Return [X, Y] of the center of cell containing provided text 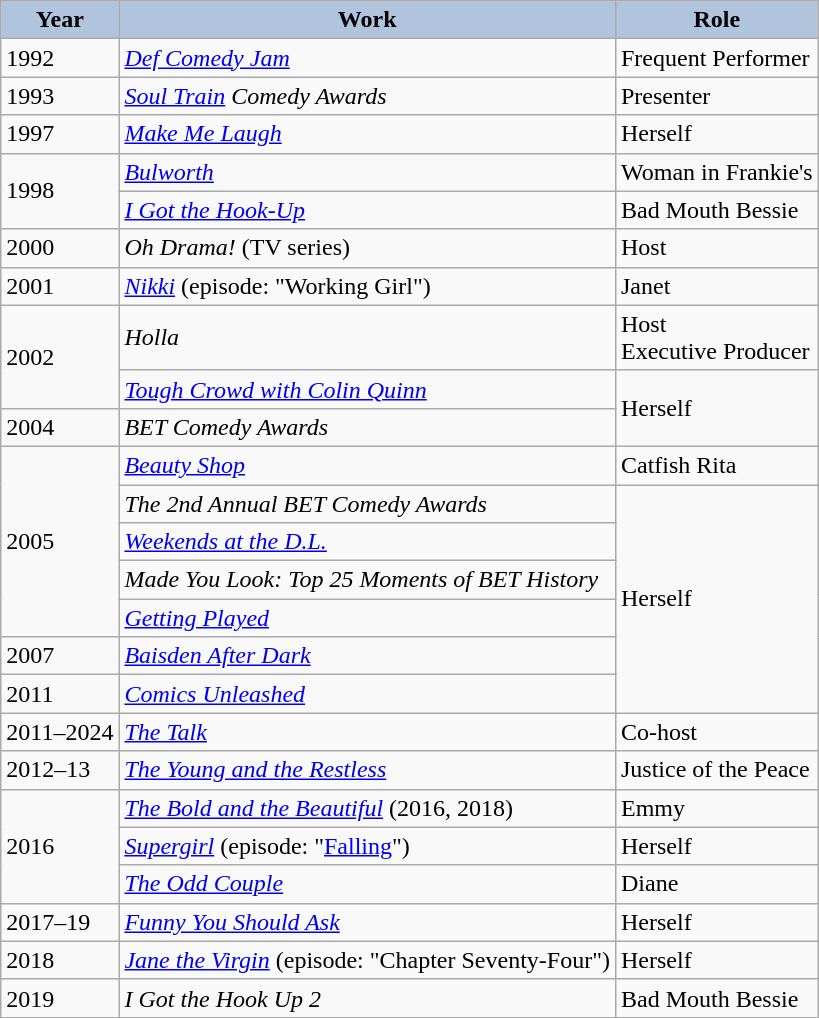
2005 [60, 541]
2001 [60, 286]
Justice of the Peace [716, 770]
2019 [60, 998]
Oh Drama! (TV series) [368, 248]
2007 [60, 656]
1997 [60, 134]
The Bold and the Beautiful (2016, 2018) [368, 808]
2018 [60, 960]
I Got the Hook Up 2 [368, 998]
Made You Look: Top 25 Moments of BET History [368, 580]
Presenter [716, 96]
HostExecutive Producer [716, 338]
Beauty Shop [368, 465]
Def Comedy Jam [368, 58]
The Talk [368, 732]
Nikki (episode: "Working Girl") [368, 286]
The Odd Couple [368, 884]
I Got the Hook-Up [368, 210]
Bulworth [368, 172]
2004 [60, 427]
Host [716, 248]
2011–2024 [60, 732]
Holla [368, 338]
Year [60, 20]
Jane the Virgin (episode: "Chapter Seventy-Four") [368, 960]
Work [368, 20]
Funny You Should Ask [368, 922]
The 2nd Annual BET Comedy Awards [368, 503]
Getting Played [368, 618]
Role [716, 20]
Weekends at the D.L. [368, 542]
Supergirl (episode: "Falling") [368, 846]
1993 [60, 96]
Emmy [716, 808]
Tough Crowd with Colin Quinn [368, 389]
Catfish Rita [716, 465]
2017–19 [60, 922]
1992 [60, 58]
Soul Train Comedy Awards [368, 96]
Baisden After Dark [368, 656]
2011 [60, 694]
2000 [60, 248]
BET Comedy Awards [368, 427]
2012–13 [60, 770]
2016 [60, 846]
Diane [716, 884]
Make Me Laugh [368, 134]
Comics Unleashed [368, 694]
Janet [716, 286]
Woman in Frankie's [716, 172]
The Young and the Restless [368, 770]
1998 [60, 191]
2002 [60, 356]
Frequent Performer [716, 58]
Co-host [716, 732]
